Provide the (X, Y) coordinate of the cell's center where the given text is located.  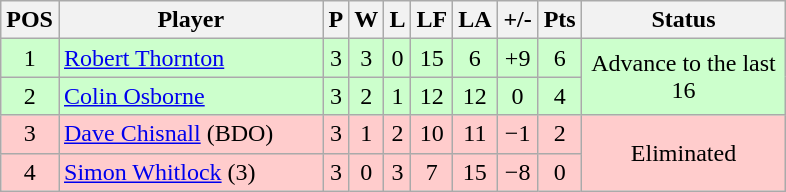
L (398, 20)
LF (432, 20)
+/- (518, 20)
10 (432, 134)
7 (432, 172)
LA (475, 20)
Pts (560, 20)
Advance to the last 16 (684, 77)
−1 (518, 134)
Eliminated (684, 153)
Player (190, 20)
−8 (518, 172)
+9 (518, 58)
POS (30, 20)
W (366, 20)
P (336, 20)
11 (475, 134)
Status (684, 20)
Simon Whitlock (3) (190, 172)
Dave Chisnall (BDO) (190, 134)
Robert Thornton (190, 58)
Colin Osborne (190, 96)
